Return the [x, y] coordinate for the center point of the cell that contains the specified text.  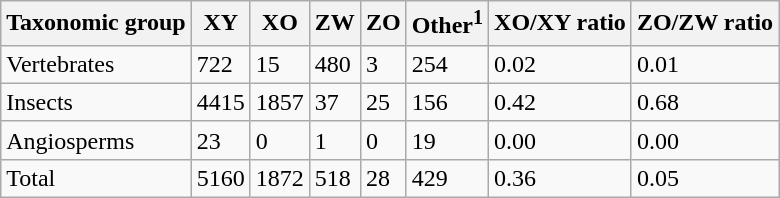
XO/XY ratio [560, 24]
0.68 [704, 102]
254 [447, 64]
Insects [96, 102]
Vertebrates [96, 64]
0.05 [704, 178]
19 [447, 140]
1 [334, 140]
28 [383, 178]
429 [447, 178]
4415 [220, 102]
XY [220, 24]
722 [220, 64]
480 [334, 64]
0.01 [704, 64]
15 [280, 64]
25 [383, 102]
ZO/ZW ratio [704, 24]
0.02 [560, 64]
5160 [220, 178]
ZO [383, 24]
Total [96, 178]
518 [334, 178]
0.42 [560, 102]
Other1 [447, 24]
1872 [280, 178]
Angiosperms [96, 140]
ZW [334, 24]
156 [447, 102]
Taxonomic group [96, 24]
37 [334, 102]
1857 [280, 102]
XO [280, 24]
23 [220, 140]
3 [383, 64]
0.36 [560, 178]
